Extract the [x, y] coordinate from the center of the cell holding the provided text.  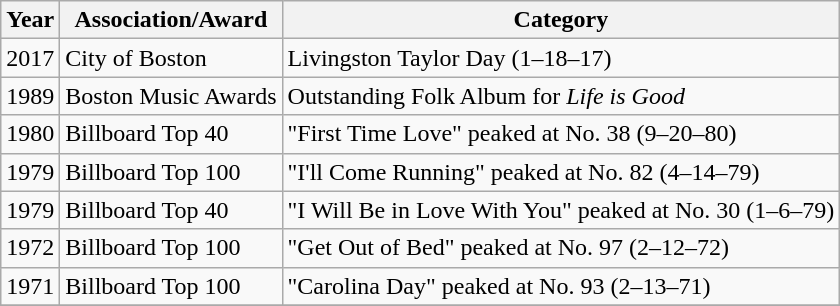
Association/Award [171, 20]
"Carolina Day" peaked at No. 93 (2–13–71) [561, 286]
"I'll Come Running" peaked at No. 82 (4–14–79) [561, 172]
Year [30, 20]
City of Boston [171, 58]
Boston Music Awards [171, 96]
"First Time Love" peaked at No. 38 (9–20–80) [561, 134]
1989 [30, 96]
Livingston Taylor Day (1–18–17) [561, 58]
"Get Out of Bed" peaked at No. 97 (2–12–72) [561, 248]
Category [561, 20]
"I Will Be in Love With You" peaked at No. 30 (1–6–79) [561, 210]
1980 [30, 134]
2017 [30, 58]
1971 [30, 286]
Outstanding Folk Album for Life is Good [561, 96]
1972 [30, 248]
